Extract the [X, Y] coordinate from the center of the cell holding the provided text.  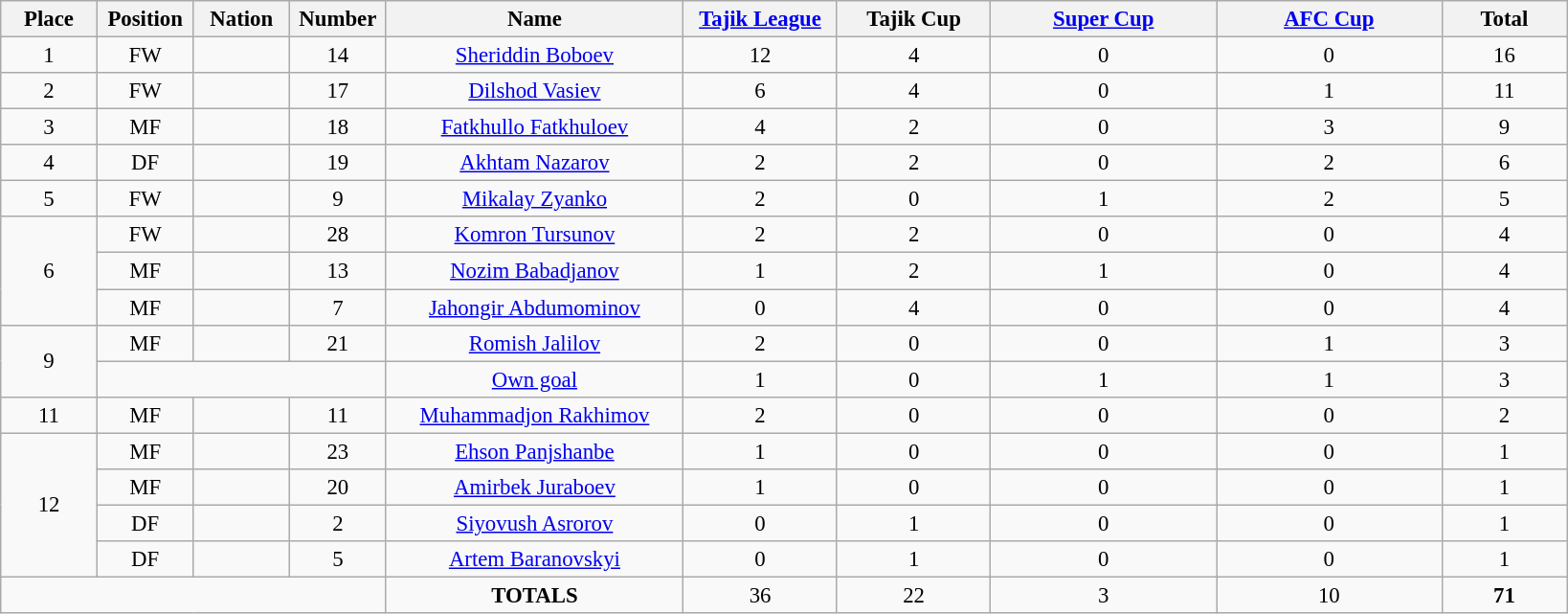
Mikalay Zyanko [534, 199]
Position [146, 19]
71 [1505, 595]
Jahongir Abdumominov [534, 307]
Nation [241, 19]
Tajik Cup [913, 19]
Name [534, 19]
Tajik League [760, 19]
Romish Jalilov [534, 343]
Place [50, 19]
21 [339, 343]
Siyovush Asrorov [534, 523]
28 [339, 235]
Own goal [534, 379]
Komron Tursunov [534, 235]
20 [339, 488]
10 [1329, 595]
Sheriddin Boboev [534, 56]
Artem Baranovskyi [534, 559]
AFC Cup [1329, 19]
36 [760, 595]
Nozim Babadjanov [534, 271]
Number [339, 19]
Dilshod Vasiev [534, 91]
16 [1505, 56]
Fatkhullo Fatkhuloev [534, 127]
Ehson Panjshanbe [534, 451]
Amirbek Juraboev [534, 488]
Super Cup [1104, 19]
18 [339, 127]
13 [339, 271]
14 [339, 56]
17 [339, 91]
19 [339, 163]
Total [1505, 19]
TOTALS [534, 595]
7 [339, 307]
23 [339, 451]
22 [913, 595]
Muhammadjon Rakhimov [534, 415]
Akhtam Nazarov [534, 163]
